Scan for the cell matching the given text and deliver its [X, Y] coordinate at center. 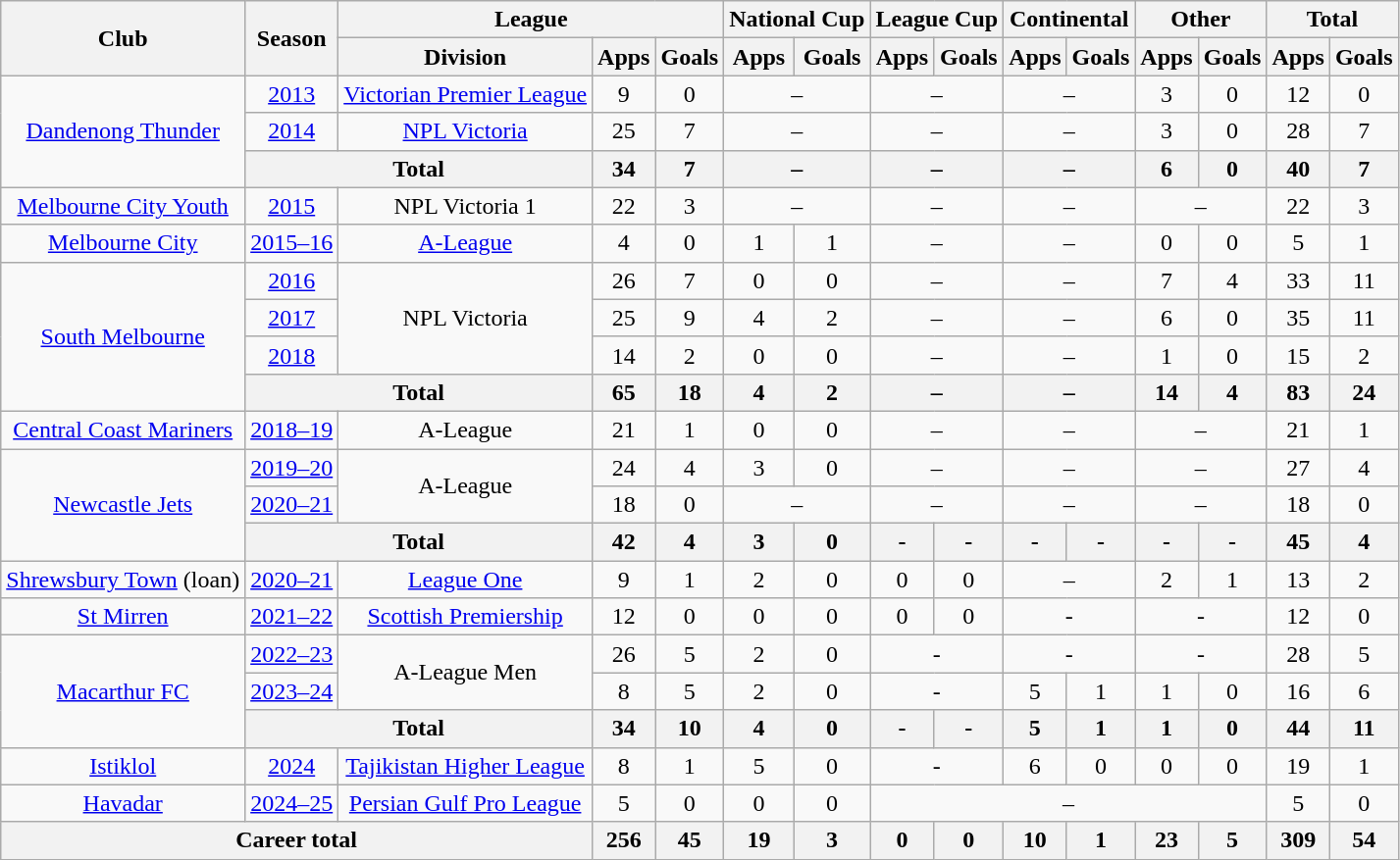
2024 [292, 766]
St Mirren [124, 617]
Melbourne City Youth [124, 206]
83 [1298, 392]
256 [624, 840]
Tajikistan Higher League [465, 766]
Victorian Premier League [465, 94]
23 [1167, 840]
Havadar [124, 803]
National Cup [797, 20]
65 [624, 392]
Shrewsbury Town (loan) [124, 580]
2014 [292, 131]
2013 [292, 94]
Central Coast Mariners [124, 430]
44 [1298, 729]
League [532, 20]
33 [1298, 280]
Continental [1069, 20]
Club [124, 38]
16 [1298, 691]
Persian Gulf Pro League [465, 803]
2019–20 [292, 468]
2016 [292, 280]
Season [292, 38]
Career total [296, 840]
40 [1298, 169]
13 [1298, 580]
2018 [292, 355]
2021–22 [292, 617]
NPL Victoria 1 [465, 206]
Other [1201, 20]
Melbourne City [124, 243]
2022–23 [292, 654]
A-League Men [465, 673]
2018–19 [292, 430]
15 [1298, 355]
Newcastle Jets [124, 505]
Scottish Premiership [465, 617]
27 [1298, 468]
2024–25 [292, 803]
League One [465, 580]
Dandenong Thunder [124, 131]
League Cup [937, 20]
35 [1298, 318]
54 [1364, 840]
2015–16 [292, 243]
Macarthur FC [124, 691]
South Melbourne [124, 336]
2023–24 [292, 691]
2017 [292, 318]
Istiklol [124, 766]
309 [1298, 840]
42 [624, 542]
Division [465, 57]
2015 [292, 206]
